Search for the cell housing the specified text and yield its [X, Y] center coordinate. 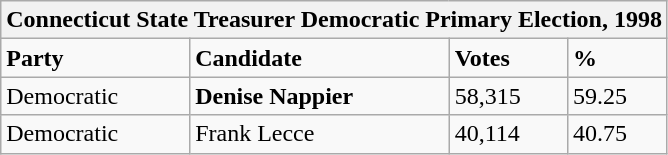
Votes [508, 58]
58,315 [508, 96]
40.75 [617, 134]
Candidate [320, 58]
40,114 [508, 134]
Frank Lecce [320, 134]
Denise Nappier [320, 96]
% [617, 58]
59.25 [617, 96]
Connecticut State Treasurer Democratic Primary Election, 1998 [334, 20]
Party [96, 58]
